Capture the cell that displays the provided text and extract its [X, Y] central coordinate. 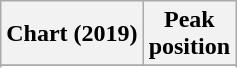
Chart (2019) [72, 34]
Peakposition [189, 34]
